Return the (X, Y) coordinate for the center point of the cell that contains the specified text.  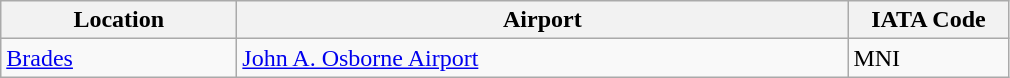
Airport (542, 20)
Brades (119, 58)
John A. Osborne Airport (542, 58)
IATA Code (928, 20)
Location (119, 20)
MNI (928, 58)
